Determine the [x, y] coordinate at the center of the cell enclosing the given text.  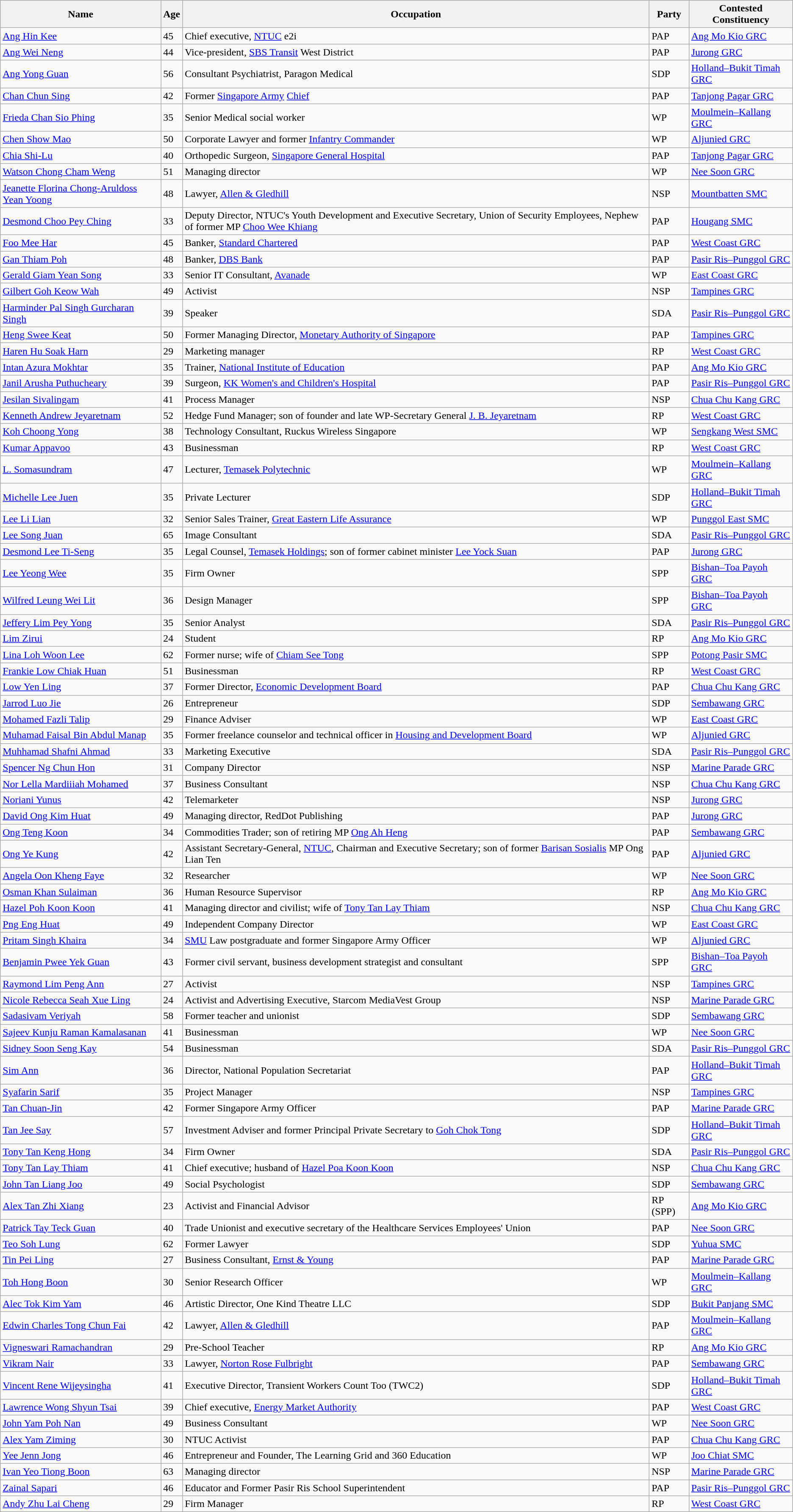
Entrepreneur [416, 703]
Koh Choong Yong [80, 432]
Ong Teng Koon [80, 832]
Sim Ann [80, 1070]
Ong Ye Kung [80, 854]
Lawrence Wong Shyun Tsai [80, 1407]
Potong Pasir SMC [740, 655]
Kumar Appavoo [80, 448]
Lina Loh Woon Lee [80, 655]
56 [172, 74]
Kenneth Andrew Jeyaretnam [80, 415]
Occupation [416, 14]
Pritam Singh Khaira [80, 940]
Sengkang West SMC [740, 432]
Sidney Soon Seng Kay [80, 1048]
Managing director, RedDot Publishing [416, 816]
31 [172, 767]
Vincent Rene Wijeysingha [80, 1385]
Osman Khan Sulaiman [80, 892]
Pre-School Teacher [416, 1347]
Wilfred Leung Wei Lit [80, 601]
Party [669, 14]
Yee Jenn Jong [80, 1456]
Muhhamad Shafni Ahmad [80, 751]
Social Psychologist [416, 1184]
Jeffery Lim Pey Yong [80, 623]
52 [172, 415]
RP (SPP) [669, 1206]
Chia Shi-Lu [80, 155]
Patrick Tay Teck Guan [80, 1228]
Desmond Choo Pey Ching [80, 221]
Entrepreneur and Founder, The Learning Grid and 360 Education [416, 1456]
Telemarketer [416, 800]
Chief executive, Energy Market Authority [416, 1407]
Marketing manager [416, 351]
Former Singapore Army Chief [416, 96]
Senior Medical social worker [416, 118]
Name [80, 14]
Sajeev Kunju Raman Kamalasanan [80, 1032]
Legal Counsel, Temasek Holdings; son of former cabinet minister Lee Yock Suan [416, 551]
Joo Chiat SMC [740, 1456]
Jarrod Luo Jie [80, 703]
Low Yen Ling [80, 687]
65 [172, 535]
Ivan Yeo Tiong Boon [80, 1472]
Tony Tan Lay Thiam [80, 1168]
NTUC Activist [416, 1440]
Marketing Executive [416, 751]
Alec Tok Kim Yam [80, 1304]
Gan Thiam Poh [80, 259]
Intan Azura Mokhtar [80, 367]
Hazel Poh Koon Koon [80, 908]
Banker, DBS Bank [416, 259]
Lim Zirui [80, 639]
47 [172, 469]
Senior Sales Trainer, Great Eastern Life Assurance [416, 519]
Benjamin Pwee Yek Guan [80, 962]
44 [172, 52]
Artistic Director, One Kind Theatre LLC [416, 1304]
Corporate Lawyer and former Infantry Commander [416, 139]
Trade Unionist and executive secretary of the Healthcare Services Employees' Union [416, 1228]
Managing director and civilist; wife of Tony Tan Lay Thiam [416, 908]
Syafarin Sarif [80, 1092]
Banker, Standard Chartered [416, 243]
Punggol East SMC [740, 519]
Lee Yeong Wee [80, 573]
23 [172, 1206]
Teo Soh Lung [80, 1244]
Technology Consultant, Ruckus Wireless Singapore [416, 432]
Lecturer, Temasek Polytechnic [416, 469]
David Ong Kim Huat [80, 816]
Business Consultant, Ernst & Young [416, 1260]
Jesilan Sivalingam [80, 399]
Chen Show Mao [80, 139]
Frankie Low Chiak Huan [80, 671]
Chief executive; husband of Hazel Poa Koon Koon [416, 1168]
Student [416, 639]
Researcher [416, 876]
Nor Lella Mardiiiah Mohamed [80, 784]
Bukit Panjang SMC [740, 1304]
Ang Yong Guan [80, 74]
63 [172, 1472]
Chief executive, NTUC e2i [416, 36]
SMU Law postgraduate and former Singapore Army Officer [416, 940]
Independent Company Director [416, 924]
Spencer Ng Chun Hon [80, 767]
Ang Hin Kee [80, 36]
Surgeon, KK Women's and Children's Hospital [416, 383]
Yuhua SMC [740, 1244]
Noriani Yunus [80, 800]
Foo Mee Har [80, 243]
Private Lecturer [416, 497]
Activist and Financial Advisor [416, 1206]
Chan Chun Sing [80, 96]
Process Manager [416, 399]
Alex Tan Zhi Xiang [80, 1206]
Tan Chuan-Jin [80, 1108]
Design Manager [416, 601]
26 [172, 703]
Mountbatten SMC [740, 193]
Frieda Chan Sio Phing [80, 118]
Former Lawyer [416, 1244]
Tin Pei Ling [80, 1260]
Educator and Former Pasir Ris School Superintendent [416, 1488]
57 [172, 1130]
Consultant Psychiatrist, Paragon Medical [416, 74]
58 [172, 1016]
Senior Research Officer [416, 1282]
Jeanette Florina Chong-Aruldoss Yean Yoong [80, 193]
Ang Wei Neng [80, 52]
Senior IT Consultant, Avanade [416, 275]
Senior Analyst [416, 623]
Assistant Secretary-General, NTUC, Chairman and Executive Secretary; son of former Barisan Sosialis MP Ong Lian Ten [416, 854]
Commodities Trader; son of retiring MP Ong Ah Heng [416, 832]
Former Singapore Army Officer [416, 1108]
Contested Constituency [740, 14]
Watson Chong Cham Weng [80, 172]
Former teacher and unionist [416, 1016]
Human Resource Supervisor [416, 892]
Harminder Pal Singh Gurcharan Singh [80, 313]
Andy Zhu Lai Cheng [80, 1504]
Edwin Charles Tong Chun Fai [80, 1326]
Lee Song Juan [80, 535]
Tan Jee Say [80, 1130]
Company Director [416, 767]
Zainal Sapari [80, 1488]
Alex Yam Ziming [80, 1440]
Haren Hu Soak Harn [80, 351]
Hedge Fund Manager; son of founder and late WP-Secretary General J. B. Jeyaretnam [416, 415]
Heng Swee Keat [80, 335]
Sadasivam Veriyah [80, 1016]
Firm Manager [416, 1504]
Muhamad Faisal Bin Abdul Manap [80, 735]
Vice-president, SBS Transit West District [416, 52]
Trainer, National Institute of Education [416, 367]
Toh Hong Boon [80, 1282]
John Yam Poh Nan [80, 1423]
Vigneswari Ramachandran [80, 1347]
Former nurse; wife of Chiam See Tong [416, 655]
L. Somasundram [80, 469]
Janil Arusha Puthucheary [80, 383]
Former civil servant, business development strategist and consultant [416, 962]
Deputy Director, NTUC's Youth Development and Executive Secretary, Union of Security Employees, Nephew of former MP Choo Wee Khiang [416, 221]
Tony Tan Keng Hong [80, 1152]
Lawyer, Norton Rose Fulbright [416, 1363]
Activist and Advertising Executive, Starcom MediaVest Group [416, 1000]
Png Eng Huat [80, 924]
Hougang SMC [740, 221]
Nicole Rebecca Seah Xue Ling [80, 1000]
Vikram Nair [80, 1363]
Mohamed Fazli Talip [80, 719]
38 [172, 432]
Angela Oon Kheng Faye [80, 876]
Desmond Lee Ti-Seng [80, 551]
54 [172, 1048]
Investment Adviser and former Principal Private Secretary to Goh Chok Tong [416, 1130]
Gilbert Goh Keow Wah [80, 291]
John Tan Liang Joo [80, 1184]
Project Manager [416, 1092]
Speaker [416, 313]
Former Director, Economic Development Board [416, 687]
Gerald Giam Yean Song [80, 275]
Image Consultant [416, 535]
Executive Director, Transient Workers Count Too (TWC2) [416, 1385]
Former freelance counselor and technical officer in Housing and Development Board [416, 735]
Finance Adviser [416, 719]
Lee Li Lian [80, 519]
Orthopedic Surgeon, Singapore General Hospital [416, 155]
Michelle Lee Juen [80, 497]
Raymond Lim Peng Ann [80, 984]
Former Managing Director, Monetary Authority of Singapore [416, 335]
Director, National Population Secretariat [416, 1070]
Age [172, 14]
